Return [x, y] of the center of cell containing provided text 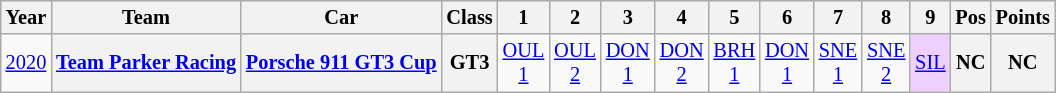
7 [838, 17]
Year [26, 17]
2 [575, 17]
BRH1 [734, 63]
6 [787, 17]
1 [524, 17]
GT3 [470, 63]
Team [146, 17]
5 [734, 17]
Team Parker Racing [146, 63]
3 [628, 17]
2020 [26, 63]
8 [886, 17]
Pos [971, 17]
Points [1023, 17]
SIL [930, 63]
Porsche 911 GT3 Cup [342, 63]
OUL2 [575, 63]
SNE1 [838, 63]
OUL1 [524, 63]
SNE2 [886, 63]
DON2 [682, 63]
9 [930, 17]
Car [342, 17]
4 [682, 17]
Class [470, 17]
